Identify which cell holds the provided text, then report its (X, Y) central coordinate. 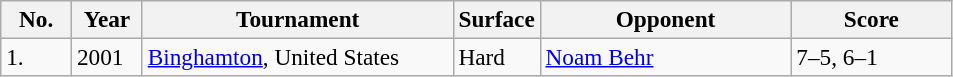
Score (872, 19)
2001 (108, 57)
Tournament (298, 19)
Noam Behr (666, 57)
Opponent (666, 19)
1. (36, 57)
Binghamton, United States (298, 57)
Hard (496, 57)
Surface (496, 19)
7–5, 6–1 (872, 57)
Year (108, 19)
No. (36, 19)
